Detect which cell encompasses the target text, then output its (X, Y) center coordinate. 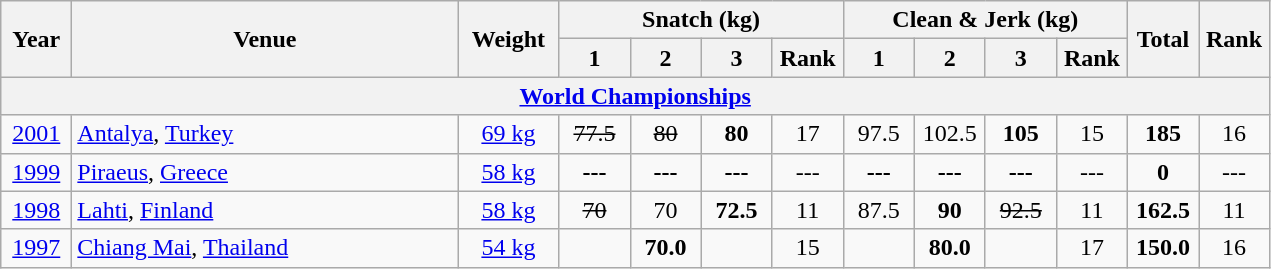
Venue (265, 39)
Clean & Jerk (kg) (985, 20)
Weight (508, 39)
90 (950, 210)
77.5 (594, 134)
80.0 (950, 248)
Chiang Mai, Thailand (265, 248)
Year (36, 39)
69 kg (508, 134)
70.0 (666, 248)
Lahti, Finland (265, 210)
105 (1020, 134)
0 (1162, 172)
102.5 (950, 134)
Total (1162, 39)
72.5 (736, 210)
185 (1162, 134)
97.5 (878, 134)
Antalya, Turkey (265, 134)
1999 (36, 172)
92.5 (1020, 210)
162.5 (1162, 210)
World Championships (636, 96)
1998 (36, 210)
87.5 (878, 210)
Snatch (kg) (701, 20)
2001 (36, 134)
1997 (36, 248)
Piraeus, Greece (265, 172)
54 kg (508, 248)
150.0 (1162, 248)
